Scan for the cell matching the given text and deliver its [x, y] coordinate at center. 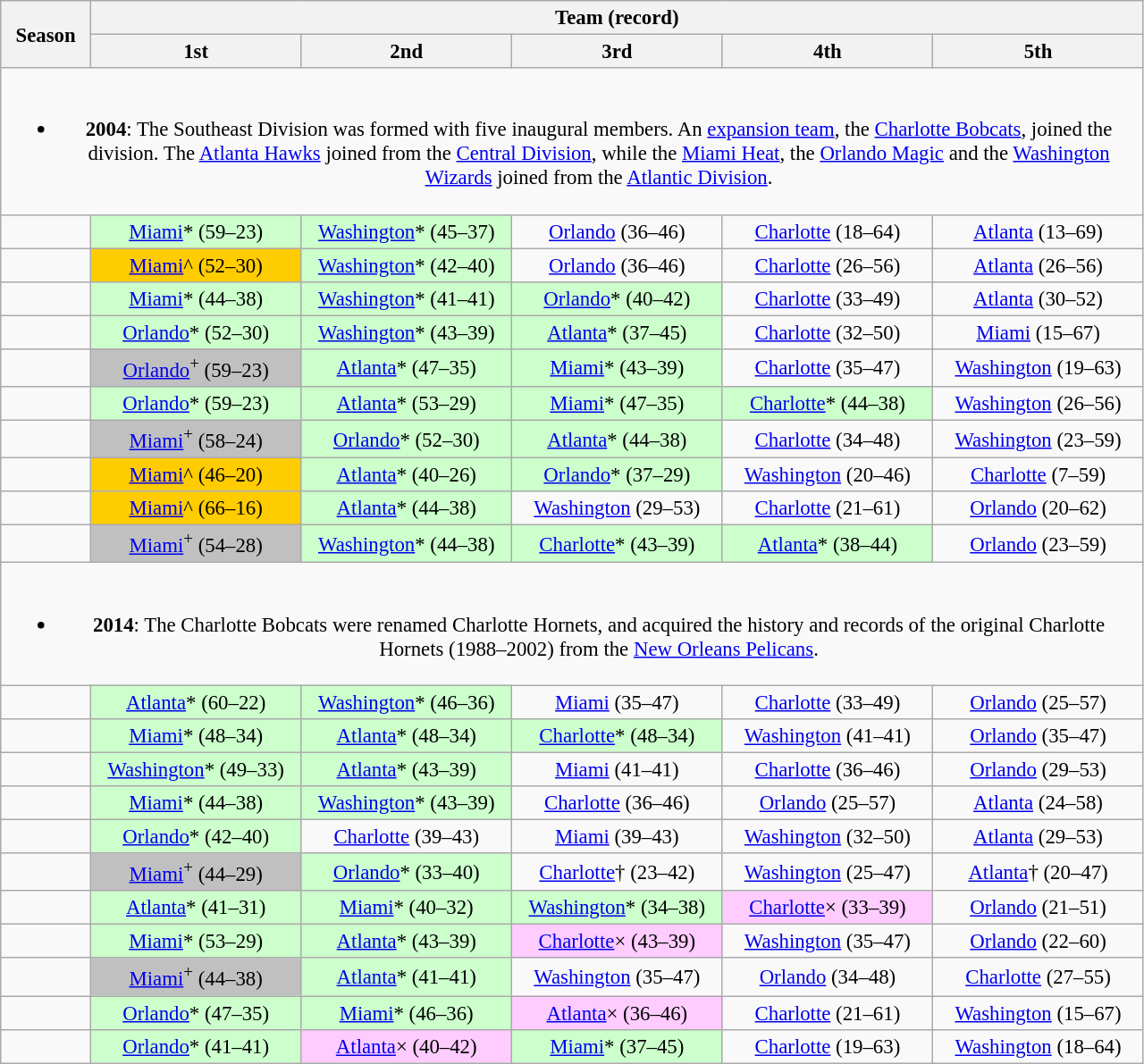
Washington (19–63) [1039, 368]
Atlanta× (36–46) [618, 1013]
Charlotte* (48–34) [618, 736]
Atlanta* (53–29) [407, 404]
Atlanta* (47–35) [407, 368]
Orlando (20–62) [1039, 508]
Atlanta (30–52) [1039, 298]
Washington (20–46) [828, 475]
Miami+ (44–38) [196, 976]
Washington* (41–41) [407, 298]
Charlotte (34–48) [828, 439]
Charlotte (35–47) [828, 368]
Washington (25–47) [828, 872]
Washington* (46–36) [407, 702]
Miami+ (58–24) [196, 439]
Charlotte (27–55) [1039, 976]
Washington* (44–38) [407, 544]
Atlanta (29–53) [1039, 837]
Washington (23–59) [1039, 439]
Charlotte† (23–42) [618, 872]
Miami* (40–32) [407, 908]
Atlanta (24–58) [1039, 803]
Charlotte (18–64) [828, 231]
5th [1039, 52]
Orlando* (40–42) [618, 298]
Washington* (42–40) [407, 265]
Charlotte* (44–38) [828, 404]
Team (record) [617, 18]
Miami+ (44–29) [196, 872]
Atlanta (26–56) [1039, 265]
Miami+ (54–28) [196, 544]
Atlanta* (37–45) [618, 332]
Miami* (46–36) [407, 1013]
Washington (26–56) [1039, 404]
Atlanta (13–69) [1039, 231]
Washington* (45–37) [407, 231]
Orlando* (42–40) [196, 837]
Charlotte (32–50) [828, 332]
Charlotte (7–59) [1039, 475]
Atlanta* (60–22) [196, 702]
Orlando (35–47) [1039, 736]
Miami^ (46–20) [196, 475]
Miami (41–41) [618, 769]
Charlotte* (43–39) [618, 544]
Miami (15–67) [1039, 332]
Miami* (48–34) [196, 736]
Atlanta* (41–31) [196, 908]
Charlotte (26–56) [828, 265]
Miami (39–43) [618, 837]
Orlando* (37–29) [618, 475]
Miami* (37–45) [618, 1046]
4th [828, 52]
Atlanta* (38–44) [828, 544]
Orlando* (47–35) [196, 1013]
Orlando (23–59) [1039, 544]
1st [196, 52]
3rd [618, 52]
Orlando (22–60) [1039, 942]
Charlotte (19–63) [828, 1046]
Charlotte (39–43) [407, 837]
Atlanta* (40–26) [407, 475]
Orlando* (41–41) [196, 1046]
Orlando (29–53) [1039, 769]
Miami* (47–35) [618, 404]
Atlanta× (40–42) [407, 1046]
Washington* (49–33) [196, 769]
Atlanta* (48–34) [407, 736]
Washington (32–50) [828, 837]
Washington (15–67) [1039, 1013]
Orlando* (59–23) [196, 404]
Orlando (21–51) [1039, 908]
Orlando (34–48) [828, 976]
Miami* (53–29) [196, 942]
Miami (35–47) [618, 702]
Orlando+ (59–23) [196, 368]
Washington* (34–38) [618, 908]
Washington (41–41) [828, 736]
2nd [407, 52]
Season [46, 34]
Charlotte× (43–39) [618, 942]
Orlando* (33–40) [407, 872]
Atlanta† (20–47) [1039, 872]
Miami^ (66–16) [196, 508]
Washington (29–53) [618, 508]
Charlotte× (33–39) [828, 908]
Washington (18–64) [1039, 1046]
Miami* (43–39) [618, 368]
Miami^ (52–30) [196, 265]
Atlanta* (41–41) [407, 976]
Miami* (59–23) [196, 231]
